Search for the cell housing the specified text and yield its [X, Y] center coordinate. 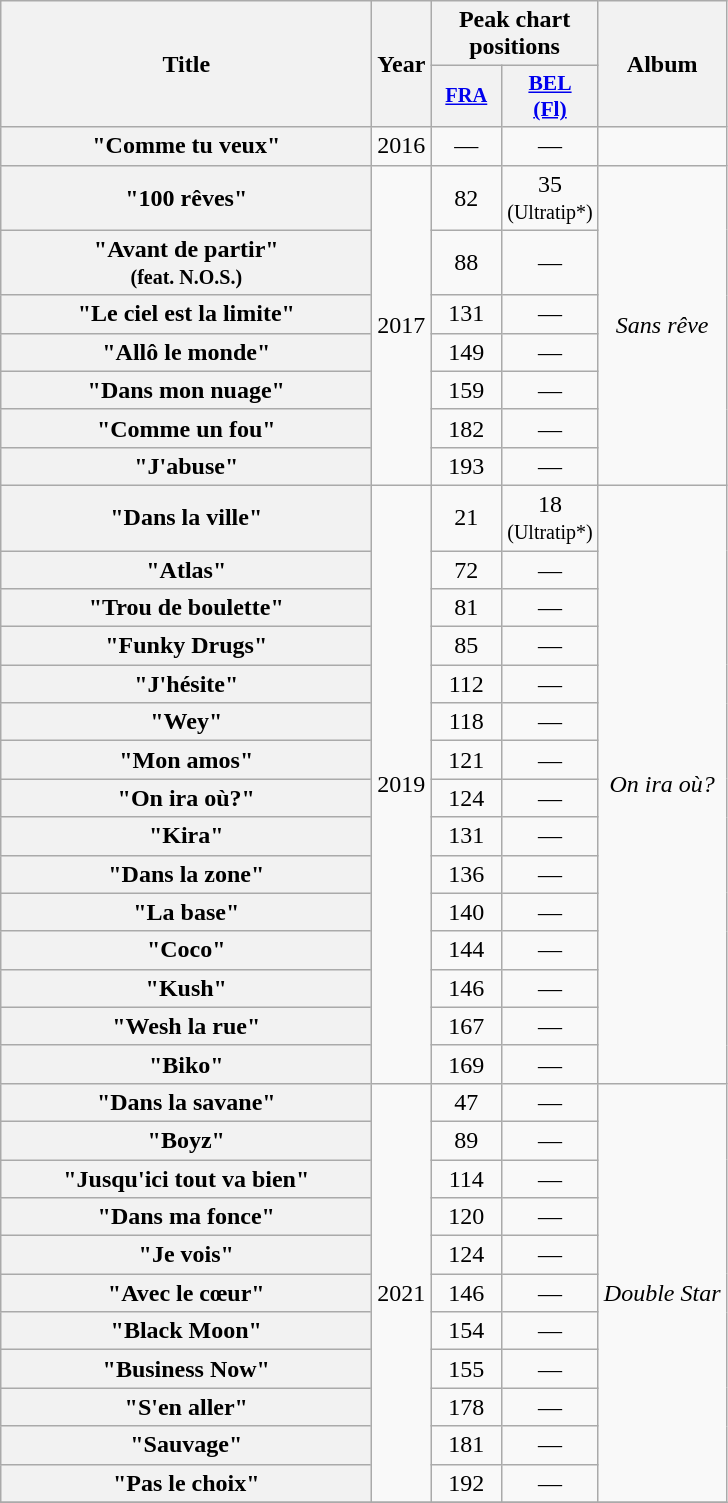
"J'abuse" [186, 466]
Title [186, 64]
182 [466, 428]
2017 [402, 325]
18(Ultratip*) [550, 518]
"Comme un fou" [186, 428]
"Atlas" [186, 569]
118 [466, 722]
121 [466, 760]
"Dans la ville" [186, 518]
112 [466, 684]
"J'hésite" [186, 684]
169 [466, 1064]
"Dans la savane" [186, 1102]
181 [466, 1445]
89 [466, 1140]
154 [466, 1331]
88 [466, 262]
178 [466, 1407]
"Le ciel est la limite" [186, 314]
"Kush" [186, 988]
2019 [402, 784]
"Black Moon" [186, 1331]
85 [466, 646]
47 [466, 1102]
Album [662, 64]
"Mon amos" [186, 760]
"Wey" [186, 722]
"Biko" [186, 1064]
"Kira" [186, 836]
140 [466, 912]
"Coco" [186, 950]
BEL(Fl) [550, 96]
"La base" [186, 912]
"Dans mon nuage" [186, 390]
"100 rêves" [186, 198]
Year [402, 64]
159 [466, 390]
"Boyz" [186, 1140]
144 [466, 950]
"Business Now" [186, 1369]
Sans rêve [662, 325]
"Je vois" [186, 1255]
"On ira où?" [186, 798]
"Dans ma fonce" [186, 1217]
"Avant de partir"(feat. N.O.S.) [186, 262]
2021 [402, 1292]
"Dans la zone" [186, 874]
"Pas le choix" [186, 1483]
Peak chart positions [514, 34]
"Avec le cœur" [186, 1293]
72 [466, 569]
167 [466, 1026]
"S'en aller" [186, 1407]
120 [466, 1217]
155 [466, 1369]
81 [466, 608]
"Funky Drugs" [186, 646]
82 [466, 198]
35(Ultratip*) [550, 198]
114 [466, 1179]
"Sauvage" [186, 1445]
"Allô le monde" [186, 352]
136 [466, 874]
2016 [402, 146]
"Jusqu'ici tout va bien" [186, 1179]
"Wesh la rue" [186, 1026]
On ira où? [662, 784]
"Comme tu veux" [186, 146]
192 [466, 1483]
193 [466, 466]
21 [466, 518]
"Trou de boulette" [186, 608]
149 [466, 352]
FRA [466, 96]
Double Star [662, 1292]
